Output the (X, Y) coordinate of the center of the cell containing the given text.  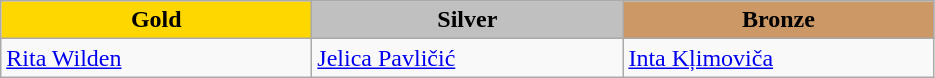
Gold (156, 20)
Bronze (778, 20)
Jelica Pavličić (468, 58)
Silver (468, 20)
Rita Wilden (156, 58)
Inta Kļimoviča (778, 58)
